Find where the given text appears and provide that cell's center as [x, y] coordinate. 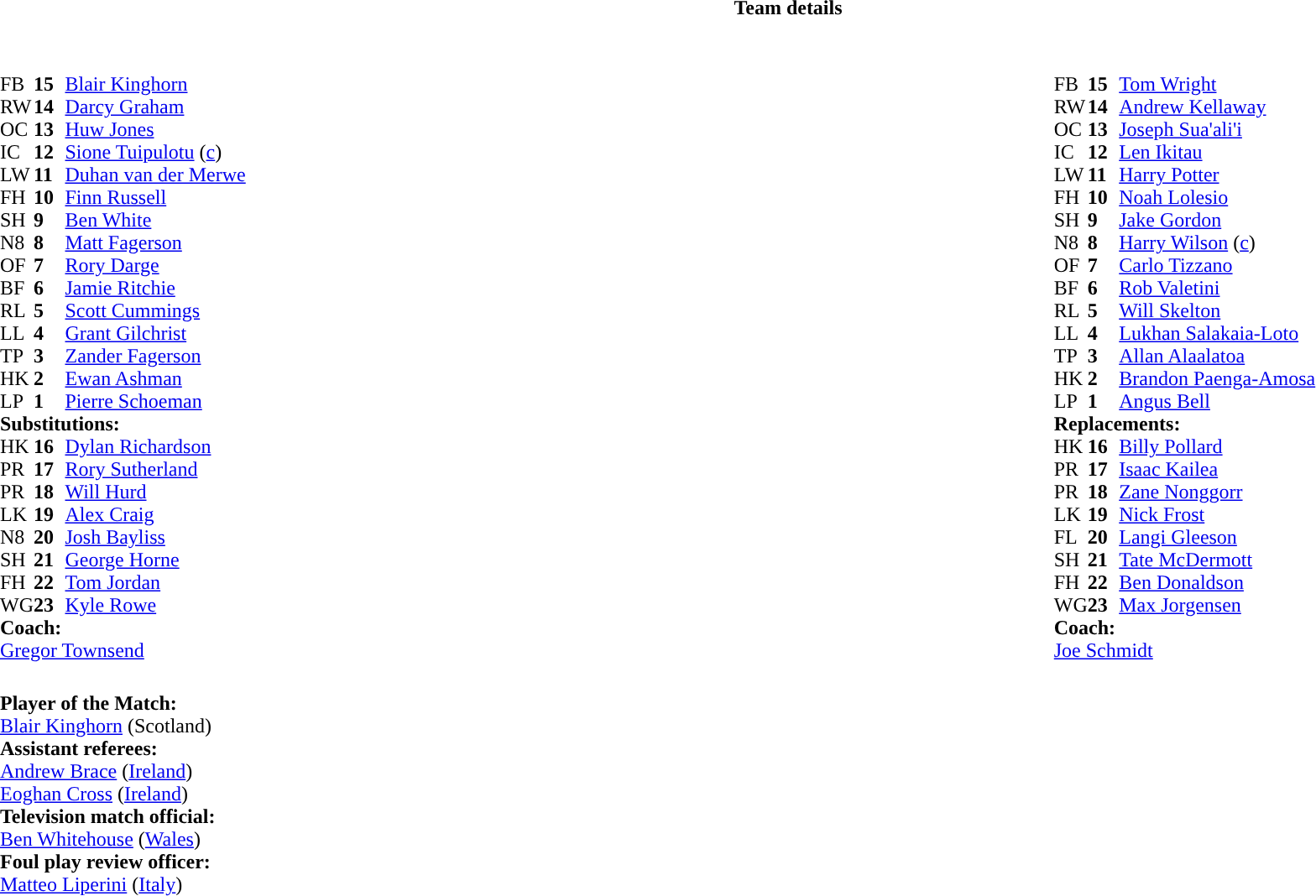
Scott Cummings [154, 310]
Allan Alaalatoa [1217, 356]
Zane Nonggorr [1217, 492]
FL [1071, 537]
Rory Sutherland [154, 470]
Jake Gordon [1217, 220]
Will Skelton [1217, 310]
Darcy Graham [154, 107]
Len Ikitau [1217, 153]
Billy Pollard [1217, 446]
Carlo Tizzano [1217, 265]
Andrew Kellaway [1217, 107]
Ben White [154, 220]
Ewan Ashman [154, 379]
Finn Russell [154, 198]
Brandon Paenga-Amosa [1217, 379]
Harry Wilson (c) [1217, 243]
Tate McDermott [1217, 560]
Grant Gilchrist [154, 334]
Josh Bayliss [154, 537]
Pierre Schoeman [154, 401]
Substitutions: [123, 425]
Zander Fagerson [154, 356]
Joe Schmidt [1185, 651]
Gregor Townsend [123, 651]
Duhan van der Merwe [154, 175]
Dylan Richardson [154, 446]
Tom Wright [1217, 84]
Rory Darge [154, 265]
Jamie Ritchie [154, 289]
Blair Kinghorn [154, 84]
Kyle Rowe [154, 606]
Noah Lolesio [1217, 198]
George Horne [154, 560]
Max Jorgensen [1217, 606]
Lukhan Salakaia-Loto [1217, 334]
Isaac Kailea [1217, 470]
Replacements: [1185, 425]
Joseph Sua'ali'i [1217, 129]
Huw Jones [154, 129]
Sione Tuipulotu (c) [154, 153]
Nick Frost [1217, 515]
Rob Valetini [1217, 289]
Matt Fagerson [154, 243]
Ben Donaldson [1217, 582]
Angus Bell [1217, 401]
Tom Jordan [154, 582]
Alex Craig [154, 515]
Langi Gleeson [1217, 537]
Harry Potter [1217, 175]
Will Hurd [154, 492]
